Determine the [X, Y] coordinate at the center of the cell enclosing the given text.  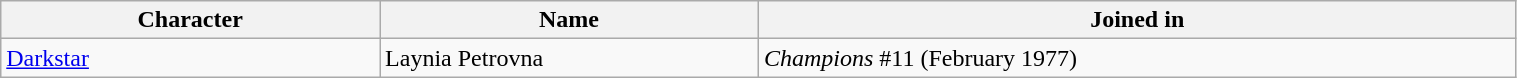
Laynia Petrovna [570, 58]
Name [570, 20]
Character [190, 20]
Darkstar [190, 58]
Champions #11 (February 1977) [1137, 58]
Joined in [1137, 20]
